Output the (x, y) coordinate of the center of the cell containing the given text.  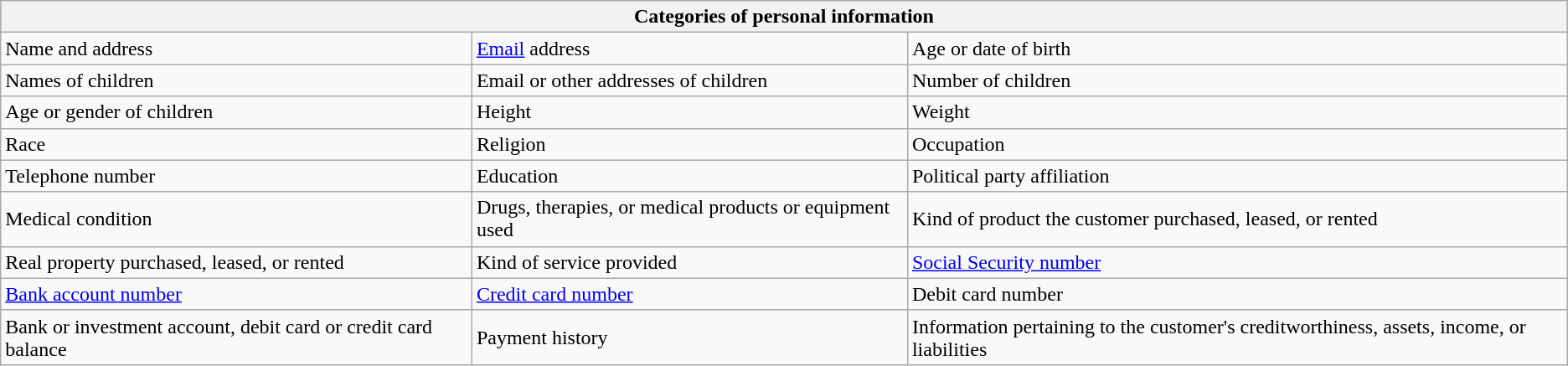
Kind of product the customer purchased, leased, or rented (1237, 219)
Political party affiliation (1237, 176)
Number of children (1237, 80)
Email address (689, 49)
Race (236, 144)
Names of children (236, 80)
Medical condition (236, 219)
Categories of personal information (784, 17)
Payment history (689, 337)
Telephone number (236, 176)
Information pertaining to the customer's creditworthiness, assets, income, or liabilities (1237, 337)
Real property purchased, leased, or rented (236, 262)
Social Security number (1237, 262)
Email or other addresses of children (689, 80)
Debit card number (1237, 294)
Bank or investment account, debit card or credit card balance (236, 337)
Occupation (1237, 144)
Age or gender of children (236, 112)
Kind of service provided (689, 262)
Age or date of birth (1237, 49)
Education (689, 176)
Religion (689, 144)
Bank account number (236, 294)
Credit card number (689, 294)
Drugs, therapies, or medical products or equipment used (689, 219)
Name and address (236, 49)
Height (689, 112)
Weight (1237, 112)
